Extract the [x, y] coordinate from the center of the cell holding the provided text.  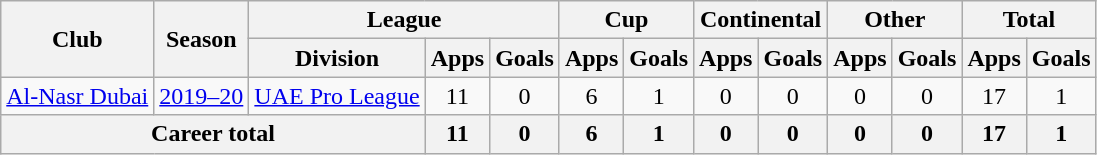
League [404, 20]
Continental [761, 20]
Total [1029, 20]
Division [337, 58]
Cup [626, 20]
Al-Nasr Dubai [78, 96]
2019–20 [202, 96]
UAE Pro League [337, 96]
Season [202, 39]
Other [895, 20]
Career total [213, 134]
Club [78, 39]
